Provide the (X, Y) coordinate of the cell's center where the given text is located.  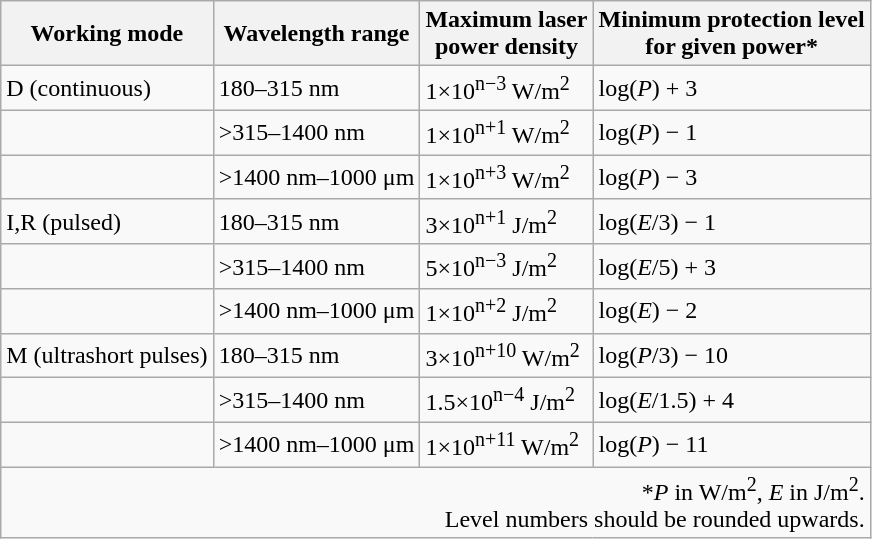
1×10n+1 W/m2 (506, 132)
log(E) − 2 (732, 312)
log(E/3) − 1 (732, 222)
log(P) − 3 (732, 178)
D (continuous) (107, 88)
5×10n−3 J/m2 (506, 266)
log(E/1.5) + 4 (732, 400)
log(P) − 11 (732, 444)
Maximum laserpower density (506, 34)
Minimum protection levelfor given power* (732, 34)
1×10n−3 W/m2 (506, 88)
log(P/3) − 10 (732, 356)
3×10n+10 W/m2 (506, 356)
*P in W/m2, E in J/m2.Level numbers should be rounded upwards. (436, 503)
Wavelength range (316, 34)
1.5×10n−4 J/m2 (506, 400)
3×10n+1 J/m2 (506, 222)
1×10n+11 W/m2 (506, 444)
Working mode (107, 34)
log(P) − 1 (732, 132)
1×10n+3 W/m2 (506, 178)
log(E/5) + 3 (732, 266)
1×10n+2 J/m2 (506, 312)
M (ultrashort pulses) (107, 356)
I,R (pulsed) (107, 222)
log(P) + 3 (732, 88)
